Search for the cell housing the specified text and yield its (X, Y) center coordinate. 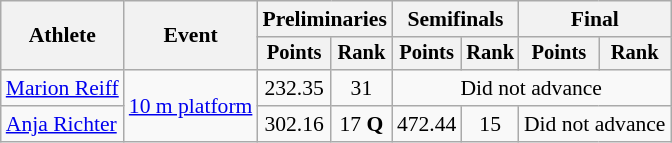
472.44 (426, 124)
31 (362, 88)
15 (490, 124)
10 m platform (191, 106)
302.16 (294, 124)
Preliminaries (324, 19)
Anja Richter (62, 124)
Final (595, 19)
Marion Reiff (62, 88)
232.35 (294, 88)
17 Q (362, 124)
Event (191, 36)
Athlete (62, 36)
Semifinals (456, 19)
